Find where the given text appears and provide that cell's center as [X, Y] coordinate. 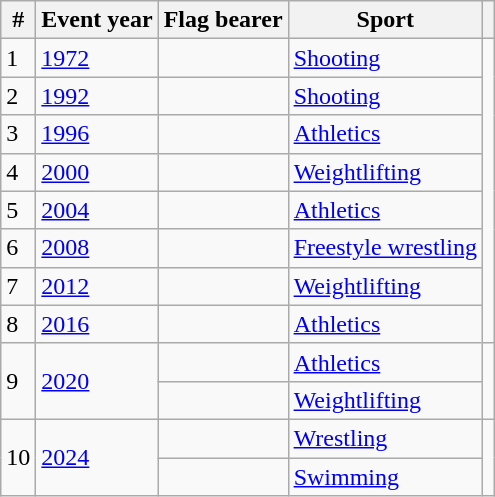
2004 [97, 210]
1 [18, 58]
6 [18, 248]
2024 [97, 457]
2020 [97, 381]
Freestyle wrestling [385, 248]
9 [18, 381]
2012 [97, 286]
5 [18, 210]
2 [18, 96]
8 [18, 324]
Sport [385, 20]
Wrestling [385, 438]
1972 [97, 58]
# [18, 20]
1996 [97, 134]
Swimming [385, 477]
2000 [97, 172]
2016 [97, 324]
7 [18, 286]
4 [18, 172]
1992 [97, 96]
10 [18, 457]
3 [18, 134]
Flag bearer [223, 20]
2008 [97, 248]
Event year [97, 20]
